Search for the cell housing the specified text and yield its [X, Y] center coordinate. 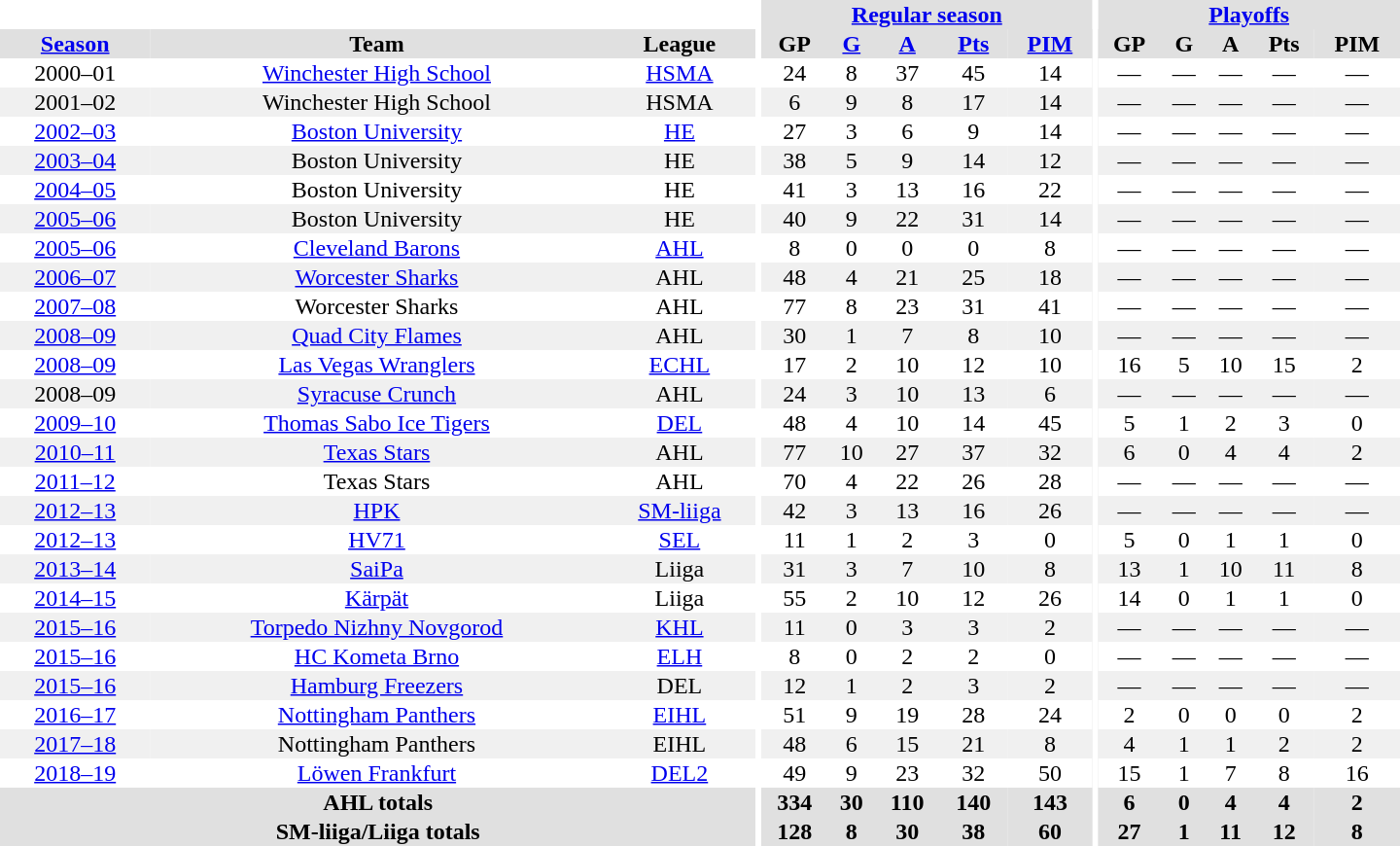
SaiPa [376, 569]
League [681, 44]
2011–12 [75, 481]
Playoffs [1248, 15]
Regular season [927, 15]
ELH [681, 656]
Syracuse Crunch [376, 394]
Team [376, 44]
143 [1050, 802]
50 [1050, 773]
2006–07 [75, 277]
49 [795, 773]
2003–04 [75, 160]
140 [974, 802]
Cleveland Barons [376, 248]
Thomas Sabo Ice Tigers [376, 423]
Kärpät [376, 598]
Torpedo Nizhny Novgorod [376, 627]
HC Kometa Brno [376, 656]
2001–02 [75, 102]
110 [908, 802]
Hamburg Freezers [376, 686]
2016–17 [75, 715]
2004–05 [75, 190]
AHL totals [377, 802]
HV71 [376, 540]
KHL [681, 627]
Löwen Frankfurt [376, 773]
2000–01 [75, 73]
SM-liiga/Liiga totals [377, 831]
128 [795, 831]
Quad City Flames [376, 335]
2018–19 [75, 773]
2009–10 [75, 423]
HPK [376, 511]
334 [795, 802]
40 [795, 219]
2017–18 [75, 744]
Season [75, 44]
2013–14 [75, 569]
25 [974, 277]
2014–15 [75, 598]
19 [908, 715]
70 [795, 481]
42 [795, 511]
SM-liiga [681, 511]
ECHL [681, 365]
SEL [681, 540]
2007–08 [75, 306]
2002–03 [75, 131]
60 [1050, 831]
55 [795, 598]
18 [1050, 277]
DEL2 [681, 773]
51 [795, 715]
Las Vegas Wranglers [376, 365]
2010–11 [75, 452]
